Provide the [x, y] coordinate of the cell's center where the given text is located.  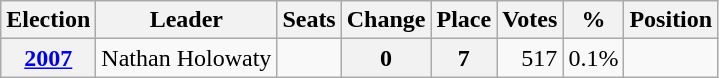
Election [48, 20]
Votes [530, 20]
Seats [309, 20]
517 [530, 58]
Nathan Holowaty [186, 58]
0.1% [594, 58]
Place [464, 20]
0 [386, 58]
Change [386, 20]
7 [464, 58]
Position [671, 20]
% [594, 20]
Leader [186, 20]
2007 [48, 58]
